Detect which cell encompasses the target text, then output its [X, Y] center coordinate. 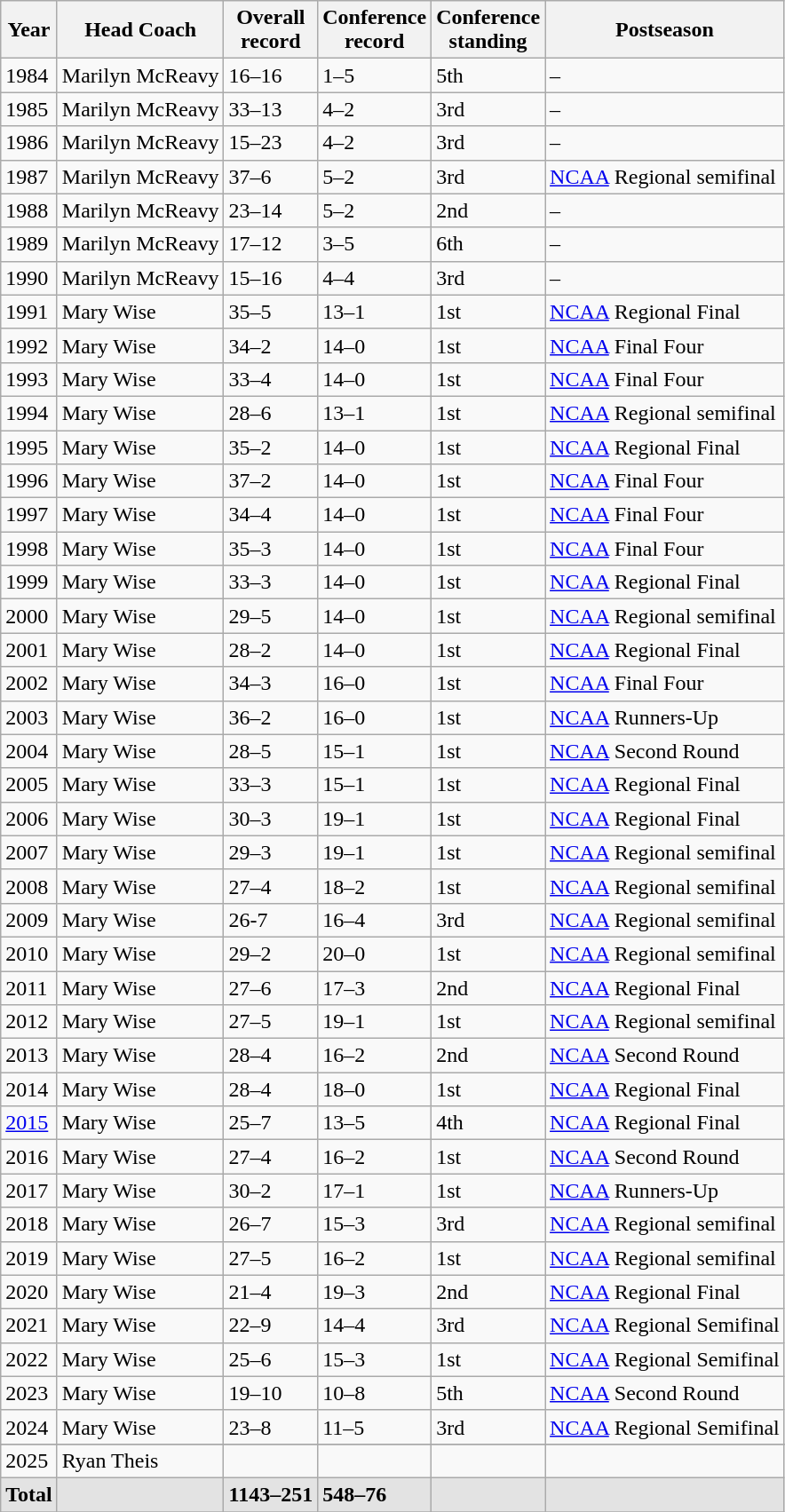
29–3 [271, 852]
33–4 [271, 379]
1993 [29, 379]
2016 [29, 1157]
28–6 [271, 413]
2005 [29, 785]
34–2 [271, 345]
10–8 [375, 1393]
2009 [29, 920]
34–3 [271, 684]
33–13 [271, 109]
18–0 [375, 1089]
1995 [29, 447]
26-7 [271, 920]
1985 [29, 109]
4–4 [375, 278]
35–5 [271, 312]
2013 [29, 1056]
1990 [29, 278]
2022 [29, 1359]
2023 [29, 1393]
29–2 [271, 954]
30–3 [271, 819]
1987 [29, 177]
Year [29, 30]
18–2 [375, 886]
1999 [29, 582]
1143–251 [271, 1494]
19–10 [271, 1393]
26–7 [271, 1224]
2021 [29, 1326]
2015 [29, 1123]
11–5 [375, 1427]
23–14 [271, 210]
2004 [29, 751]
2019 [29, 1258]
17–12 [271, 244]
2000 [29, 616]
1989 [29, 244]
25–7 [271, 1123]
1996 [29, 481]
1994 [29, 413]
1992 [29, 345]
Conference standing [488, 30]
2020 [29, 1292]
2007 [29, 852]
17–1 [375, 1191]
36–2 [271, 717]
1991 [29, 312]
3–5 [375, 244]
34–4 [271, 515]
2006 [29, 819]
13–5 [375, 1123]
14–4 [375, 1326]
2024 [29, 1427]
Postseason [665, 30]
15–23 [271, 143]
2001 [29, 650]
2014 [29, 1089]
16–4 [375, 920]
548–76 [375, 1494]
2010 [29, 954]
2008 [29, 886]
2011 [29, 988]
1–5 [375, 75]
Overall record [271, 30]
28–5 [271, 751]
1997 [29, 515]
30–2 [271, 1191]
2002 [29, 684]
17–3 [375, 988]
21–4 [271, 1292]
Head Coach [140, 30]
22–9 [271, 1326]
2025 [29, 1461]
2017 [29, 1191]
1988 [29, 210]
19–3 [375, 1292]
Total [29, 1494]
6th [488, 244]
35–2 [271, 447]
37–6 [271, 177]
35–3 [271, 549]
23–8 [271, 1427]
29–5 [271, 616]
15–16 [271, 278]
25–6 [271, 1359]
2003 [29, 717]
1984 [29, 75]
37–2 [271, 481]
Conference record [375, 30]
1986 [29, 143]
Ryan Theis [140, 1461]
27–6 [271, 988]
16–16 [271, 75]
2012 [29, 1022]
4th [488, 1123]
20–0 [375, 954]
2018 [29, 1224]
28–2 [271, 650]
1998 [29, 549]
